Locate the cell with the specified text and output its (x, y) center coordinate. 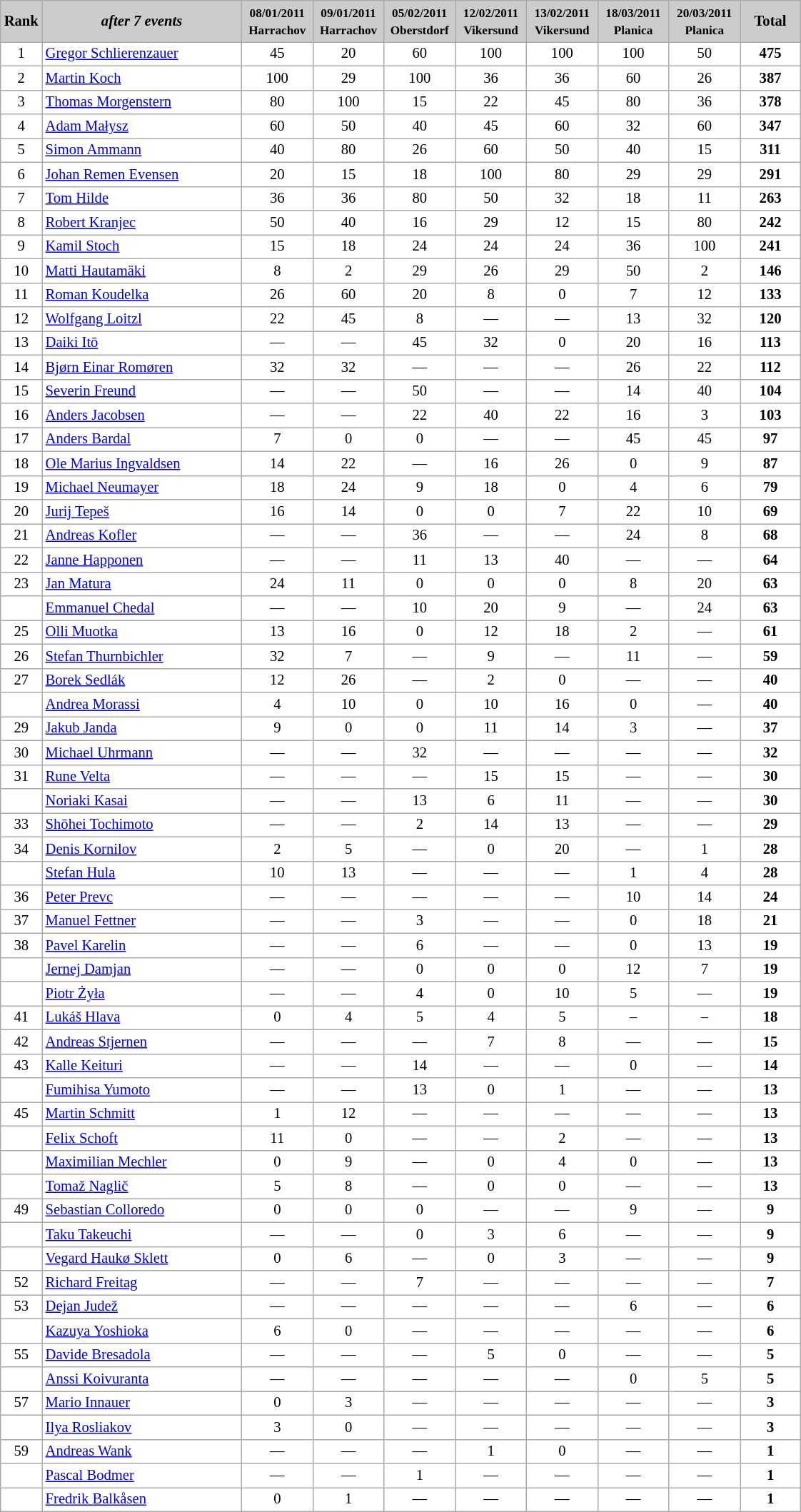
Vegard Haukø Sklett (142, 1259)
05/02/2011Oberstdorf (420, 21)
Jernej Damjan (142, 969)
49 (21, 1210)
97 (771, 439)
Peter Prevc (142, 897)
Anders Jacobsen (142, 415)
Fredrik Balkåsen (142, 1499)
43 (21, 1066)
after 7 events (142, 21)
Noriaki Kasai (142, 800)
87 (771, 463)
Bjørn Einar Romøren (142, 367)
Roman Koudelka (142, 295)
Kazuya Yoshioka (142, 1331)
31 (21, 777)
69 (771, 512)
Felix Schoft (142, 1138)
Denis Kornilov (142, 849)
64 (771, 560)
Ilya Rosliakov (142, 1427)
20/03/2011Planica (705, 21)
120 (771, 319)
52 (21, 1283)
Shōhei Tochimoto (142, 825)
Olli Muotka (142, 632)
Anssi Koivuranta (142, 1379)
23 (21, 584)
09/01/2011Harrachov (348, 21)
55 (21, 1355)
34 (21, 849)
Tom Hilde (142, 198)
Tomaž Naglič (142, 1186)
13/02/2011Vikersund (562, 21)
Kalle Keituri (142, 1066)
Total (771, 21)
291 (771, 174)
Adam Małysz (142, 126)
41 (21, 1017)
Lukáš Hlava (142, 1017)
Michael Neumayer (142, 488)
Daiki Itō (142, 343)
68 (771, 535)
17 (21, 439)
Fumihisa Yumoto (142, 1090)
Rank (21, 21)
133 (771, 295)
Anders Bardal (142, 439)
Taku Takeuchi (142, 1234)
Jakub Janda (142, 728)
Robert Kranjec (142, 222)
08/01/2011Harrachov (277, 21)
Thomas Morgenstern (142, 102)
Rune Velta (142, 777)
Michael Uhrmann (142, 752)
Jan Matura (142, 584)
Ole Marius Ingvaldsen (142, 463)
Gregor Schlierenzauer (142, 54)
12/02/2011Vikersund (491, 21)
241 (771, 246)
Manuel Fettner (142, 921)
Matti Hautamäki (142, 271)
Martin Koch (142, 78)
Stefan Hula (142, 873)
242 (771, 222)
Andreas Wank (142, 1451)
57 (21, 1403)
378 (771, 102)
Andreas Stjernen (142, 1042)
Dejan Judež (142, 1306)
Richard Freitag (142, 1283)
Piotr Żyła (142, 993)
Severin Freund (142, 391)
Andrea Morassi (142, 705)
61 (771, 632)
Martin Schmitt (142, 1114)
53 (21, 1306)
Johan Remen Evensen (142, 174)
Maximilian Mechler (142, 1162)
Janne Happonen (142, 560)
387 (771, 78)
Emmanuel Chedal (142, 608)
Jurij Tepeš (142, 512)
475 (771, 54)
Mario Innauer (142, 1403)
27 (21, 680)
112 (771, 367)
33 (21, 825)
146 (771, 271)
Pascal Bodmer (142, 1476)
Simon Ammann (142, 150)
Pavel Karelin (142, 945)
103 (771, 415)
Andreas Kofler (142, 535)
42 (21, 1042)
Wolfgang Loitzl (142, 319)
347 (771, 126)
38 (21, 945)
25 (21, 632)
263 (771, 198)
Stefan Thurnbichler (142, 656)
Sebastian Colloredo (142, 1210)
Kamil Stoch (142, 246)
Borek Sedlák (142, 680)
79 (771, 488)
311 (771, 150)
104 (771, 391)
113 (771, 343)
Davide Bresadola (142, 1355)
18/03/2011Planica (633, 21)
